Output the (X, Y) coordinate of the center of the cell containing the given text.  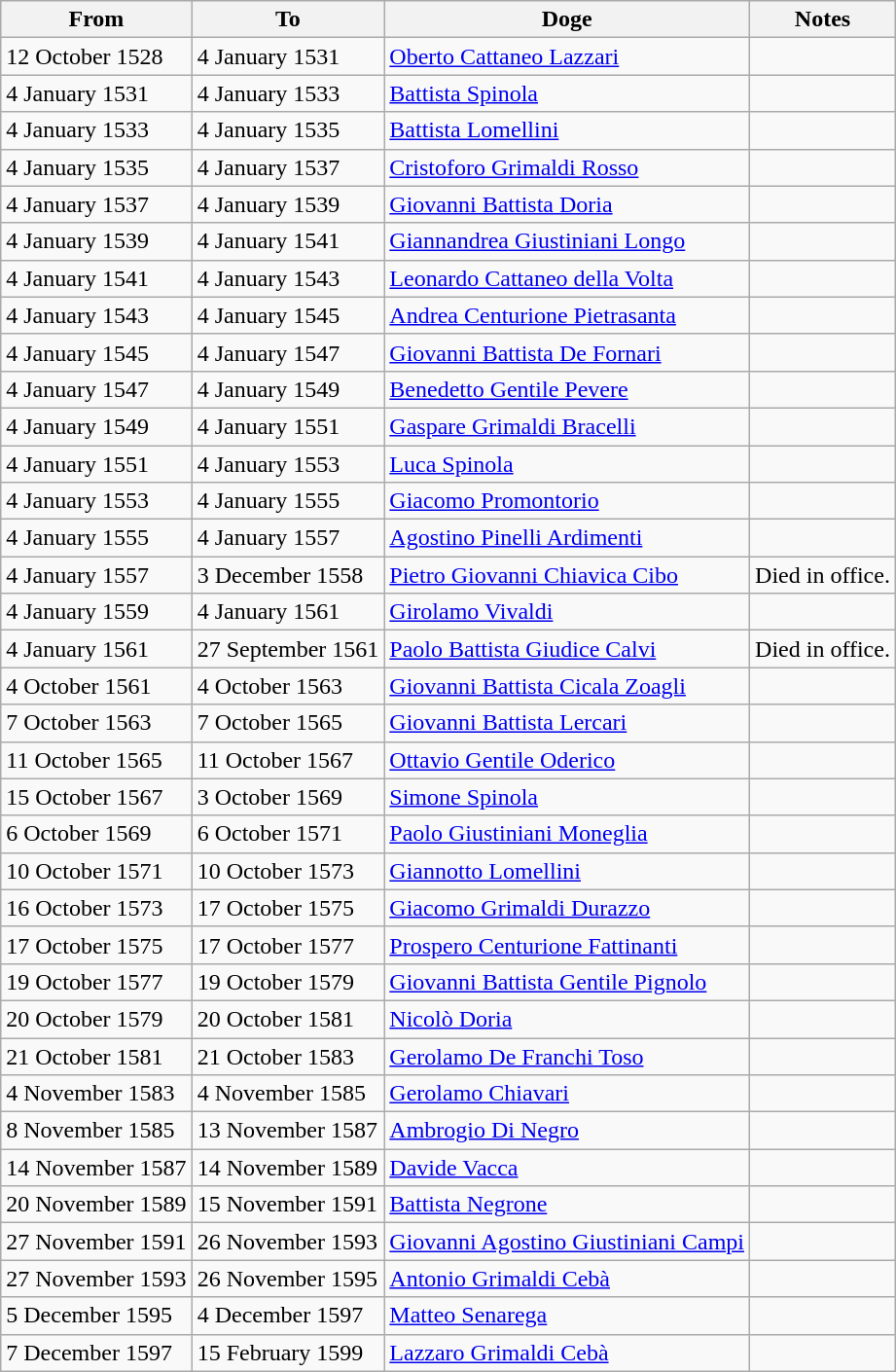
20 October 1581 (288, 1019)
Giannandrea Giustiniani Longo (567, 241)
17 October 1577 (288, 945)
Oberto Cattaneo Lazzari (567, 56)
27 September 1561 (288, 649)
12 October 1528 (96, 56)
Lazzaro Grimaldi Cebà (567, 1353)
Agostino Pinelli Ardimenti (567, 538)
Andrea Centurione Pietrasanta (567, 315)
5 December 1595 (96, 1316)
Giannotto Lomellini (567, 871)
3 October 1569 (288, 797)
Giovanni Battista Cicala Zoagli (567, 686)
Giacomo Promontorio (567, 501)
19 October 1577 (96, 982)
Antonio Grimaldi Cebà (567, 1279)
Leonardo Cattaneo della Volta (567, 278)
19 October 1579 (288, 982)
14 November 1589 (288, 1168)
Giovanni Agostino Giustiniani Campi (567, 1242)
21 October 1581 (96, 1056)
4 January 1559 (96, 612)
7 December 1597 (96, 1353)
Matteo Senarega (567, 1316)
14 November 1587 (96, 1168)
4 October 1561 (96, 686)
26 November 1595 (288, 1279)
Gerolamo Chiavari (567, 1094)
Ottavio Gentile Oderico (567, 760)
15 November 1591 (288, 1205)
Giacomo Grimaldi Durazzo (567, 908)
26 November 1593 (288, 1242)
Pietro Giovanni Chiavica Cibo (567, 575)
11 October 1567 (288, 760)
4 October 1563 (288, 686)
6 October 1569 (96, 834)
3 December 1558 (288, 575)
Simone Spinola (567, 797)
Ambrogio Di Negro (567, 1131)
Gerolamo De Franchi Toso (567, 1056)
Davide Vacca (567, 1168)
Luca Spinola (567, 464)
Gaspare Grimaldi Bracelli (567, 426)
6 October 1571 (288, 834)
Giovanni Battista Doria (567, 204)
Notes (823, 19)
Cristoforo Grimaldi Rosso (567, 167)
Paolo Giustiniani Moneglia (567, 834)
To (288, 19)
21 October 1583 (288, 1056)
13 November 1587 (288, 1131)
20 November 1589 (96, 1205)
From (96, 19)
27 November 1593 (96, 1279)
20 October 1579 (96, 1019)
Prospero Centurione Fattinanti (567, 945)
4 November 1585 (288, 1094)
8 November 1585 (96, 1131)
15 February 1599 (288, 1353)
7 October 1565 (288, 723)
16 October 1573 (96, 908)
7 October 1563 (96, 723)
Doge (567, 19)
Giovanni Battista Lercari (567, 723)
10 October 1571 (96, 871)
Battista Negrone (567, 1205)
4 December 1597 (288, 1316)
15 October 1567 (96, 797)
Benedetto Gentile Pevere (567, 389)
27 November 1591 (96, 1242)
Paolo Battista Giudice Calvi (567, 649)
Battista Lomellini (567, 130)
Giovanni Battista Gentile Pignolo (567, 982)
Nicolò Doria (567, 1019)
Battista Spinola (567, 93)
10 October 1573 (288, 871)
11 October 1565 (96, 760)
Girolamo Vivaldi (567, 612)
4 November 1583 (96, 1094)
Giovanni Battista De Fornari (567, 352)
